Return the [x, y] coordinate for the center point of the cell that contains the specified text.  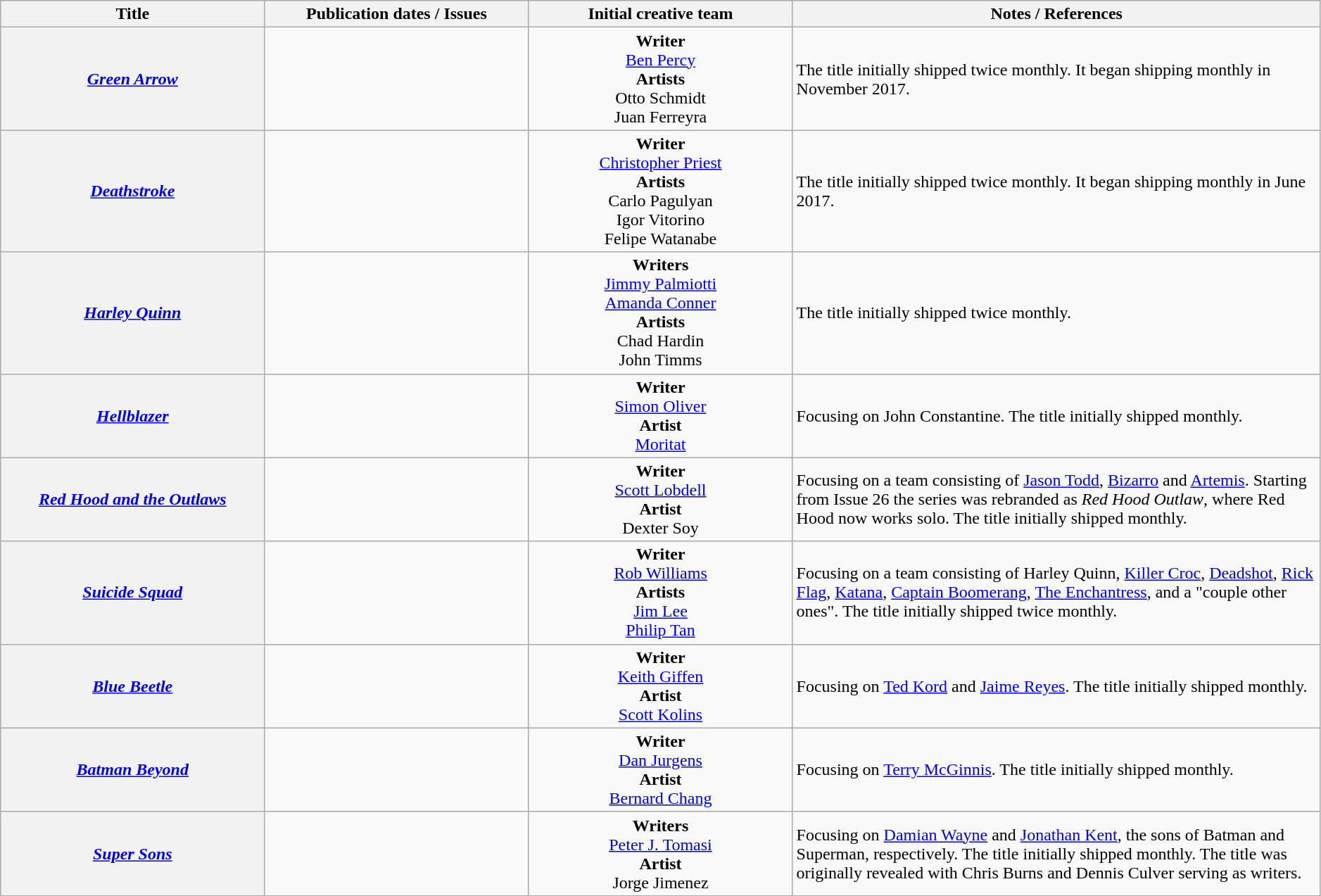
WritersJimmy PalmiottiAmanda ConnerArtistsChad HardinJohn Timms [660, 313]
Blue Beetle [132, 686]
WriterDan JurgensArtistBernard Chang [660, 770]
WriterSimon OliverArtistMoritat [660, 415]
Batman Beyond [132, 770]
WriterRob WilliamsArtistsJim LeePhilip Tan [660, 593]
The title initially shipped twice monthly. It began shipping monthly in November 2017. [1056, 79]
Notes / References [1056, 14]
WriterKeith GiffenArtistScott Kolins [660, 686]
Green Arrow [132, 79]
Super Sons [132, 853]
WriterBen PercyArtistsOtto SchmidtJuan Ferreyra [660, 79]
Focusing on Terry McGinnis. The title initially shipped monthly. [1056, 770]
The title initially shipped twice monthly. It began shipping monthly in June 2017. [1056, 191]
Red Hood and the Outlaws [132, 500]
Harley Quinn [132, 313]
Focusing on John Constantine. The title initially shipped monthly. [1056, 415]
Hellblazer [132, 415]
Focusing on Ted Kord and Jaime Reyes. The title initially shipped monthly. [1056, 686]
The title initially shipped twice monthly. [1056, 313]
Publication dates / Issues [397, 14]
Deathstroke [132, 191]
Title [132, 14]
WriterScott LobdellArtistDexter Soy [660, 500]
WritersPeter J. TomasiArtistJorge Jimenez [660, 853]
WriterChristopher PriestArtistsCarlo PagulyanIgor VitorinoFelipe Watanabe [660, 191]
Initial creative team [660, 14]
Suicide Squad [132, 593]
